Locate the cell with the specified text and output its (X, Y) center coordinate. 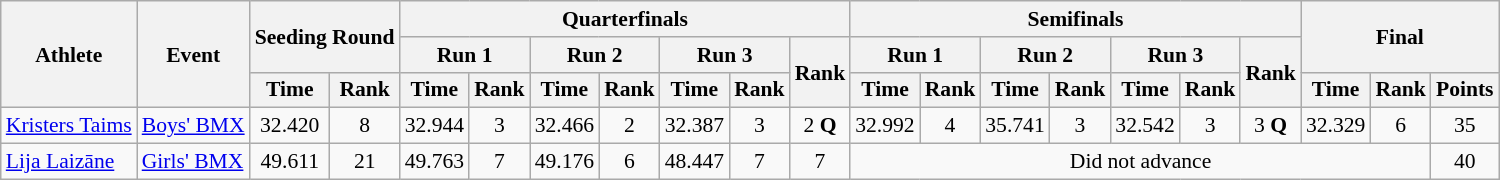
32.420 (290, 126)
3 Q (1270, 126)
Athlete (69, 54)
Points (1465, 90)
32.542 (1144, 126)
Quarterfinals (626, 19)
Lija Laizāne (69, 162)
32.992 (884, 126)
Semifinals (1076, 19)
Did not advance (1140, 162)
4 (950, 126)
Kristers Taims (69, 126)
2 Q (820, 126)
32.466 (564, 126)
48.447 (694, 162)
49.763 (434, 162)
Final (1400, 36)
8 (365, 126)
49.611 (290, 162)
2 (630, 126)
Boys' BMX (194, 126)
Girls' BMX (194, 162)
49.176 (564, 162)
Event (194, 54)
21 (365, 162)
35 (1465, 126)
40 (1465, 162)
32.387 (694, 126)
32.944 (434, 126)
35.741 (1014, 126)
32.329 (1336, 126)
Seeding Round (325, 36)
